Locate the cell with the specified text and output its [x, y] center coordinate. 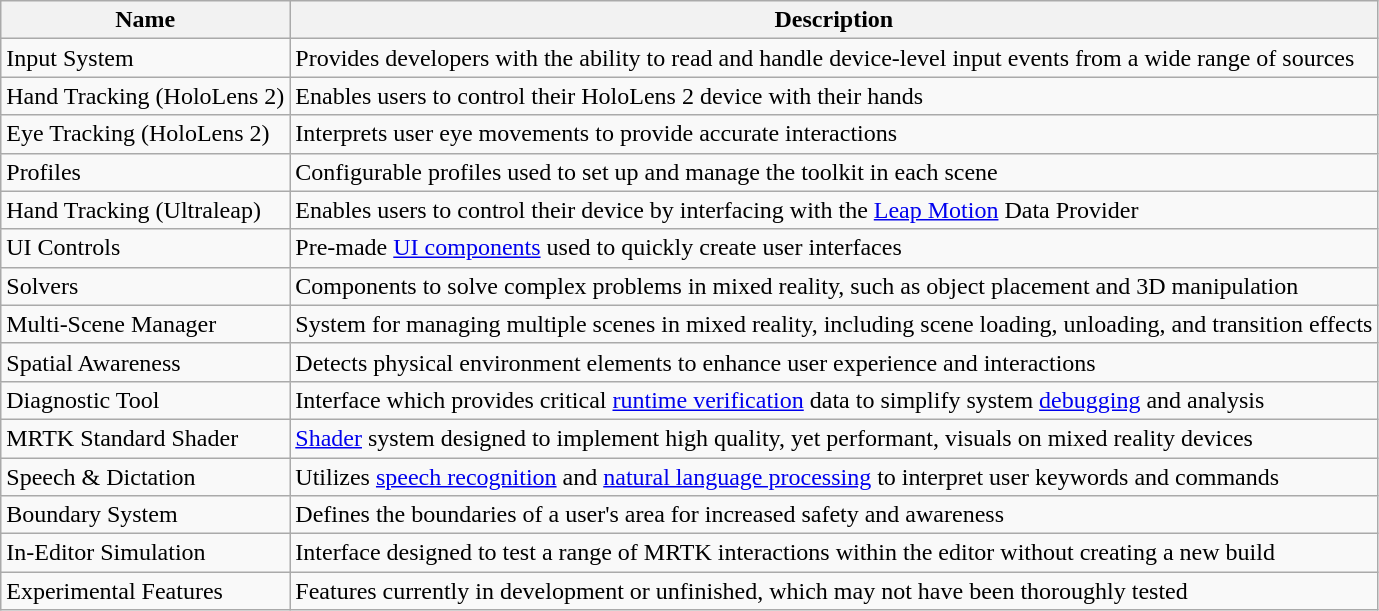
Eye Tracking (HoloLens 2) [146, 134]
System for managing multiple scenes in mixed reality, including scene loading, unloading, and transition effects [834, 324]
Solvers [146, 286]
Detects physical environment elements to enhance user experience and interactions [834, 362]
Interface which provides critical runtime verification data to simplify system debugging and analysis [834, 400]
Name [146, 20]
Pre-made UI components used to quickly create user interfaces [834, 248]
Description [834, 20]
Multi-Scene Manager [146, 324]
Interprets user eye movements to provide accurate interactions [834, 134]
Input System [146, 58]
Boundary System [146, 515]
Experimental Features [146, 591]
Diagnostic Tool [146, 400]
MRTK Standard Shader [146, 438]
UI Controls [146, 248]
Enables users to control their HoloLens 2 device with their hands [834, 96]
Speech & Dictation [146, 477]
Defines the boundaries of a user's area for increased safety and awareness [834, 515]
Hand Tracking (Ultraleap) [146, 210]
Utilizes speech recognition and natural language processing to interpret user keywords and commands [834, 477]
Configurable profiles used to set up and manage the toolkit in each scene [834, 172]
Shader system designed to implement high quality, yet performant, visuals on mixed reality devices [834, 438]
Components to solve complex problems in mixed reality, such as object placement and 3D manipulation [834, 286]
Interface designed to test a range of MRTK interactions within the editor without creating a new build [834, 553]
Enables users to control their device by interfacing with the Leap Motion Data Provider [834, 210]
In-Editor Simulation [146, 553]
Features currently in development or unfinished, which may not have been thoroughly tested [834, 591]
Provides developers with the ability to read and handle device-level input events from a wide range of sources [834, 58]
Profiles [146, 172]
Hand Tracking (HoloLens 2) [146, 96]
Spatial Awareness [146, 362]
